Search for the cell housing the specified text and yield its (X, Y) center coordinate. 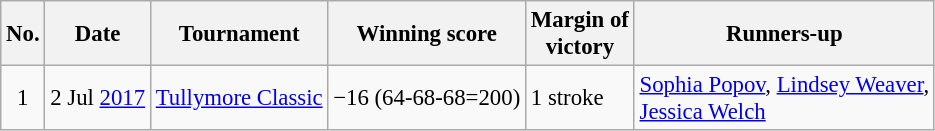
Margin ofvictory (580, 34)
Winning score (427, 34)
1 stroke (580, 98)
2 Jul 2017 (98, 98)
−16 (64-68-68=200) (427, 98)
Tournament (238, 34)
1 (23, 98)
Date (98, 34)
Tullymore Classic (238, 98)
Sophia Popov, Lindsey Weaver, Jessica Welch (784, 98)
Runners-up (784, 34)
No. (23, 34)
